Determine the [X, Y] coordinate at the center of the cell enclosing the given text.  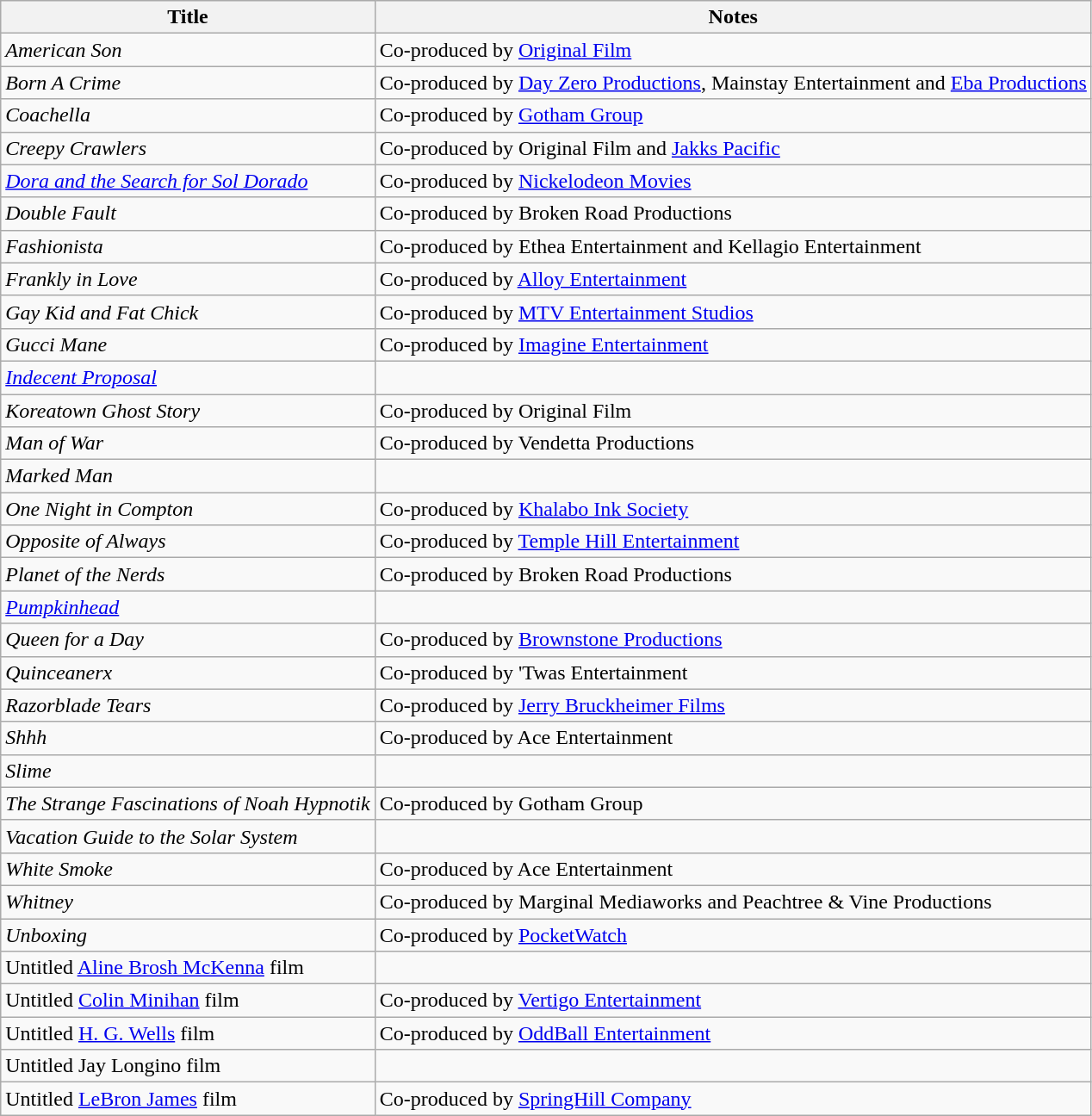
Notes [733, 17]
Co-produced by Marginal Mediaworks and Peachtree & Vine Productions [733, 902]
Co-produced by SpringHill Company [733, 1099]
Koreatown Ghost Story [188, 411]
Dora and the Search for Sol Dorado [188, 181]
Marked Man [188, 476]
Creepy Crawlers [188, 148]
The Strange Fascinations of Noah Hypnotik [188, 803]
Untitled Colin Minihan film [188, 1001]
American Son [188, 50]
Co-produced by PocketWatch [733, 934]
Co-produced by Day Zero Productions, Mainstay Entertainment and Eba Productions [733, 83]
Born A Crime [188, 83]
Co-produced by MTV Entertainment Studios [733, 312]
Man of War [188, 443]
Title [188, 17]
Vacation Guide to the Solar System [188, 836]
Co-produced by Ethea Entertainment and Kellagio Entertainment [733, 246]
One Night in Compton [188, 509]
Shhh [188, 738]
Co-produced by Khalabo Ink Society [733, 509]
White Smoke [188, 869]
Co-produced by Vendetta Productions [733, 443]
Untitled H. G. Wells film [188, 1033]
Pumpkinhead [188, 607]
Quinceanerx [188, 673]
Opposite of Always [188, 542]
Planet of the Nerds [188, 574]
Gay Kid and Fat Chick [188, 312]
Co-produced by Jerry Bruckheimer Films [733, 705]
Co-produced by 'Twas Entertainment [733, 673]
Untitled Jay Longino film [188, 1066]
Untitled LeBron James film [188, 1099]
Co-produced by Temple Hill Entertainment [733, 542]
Untitled Aline Brosh McKenna film [188, 968]
Slime [188, 771]
Gucci Mane [188, 344]
Double Fault [188, 214]
Unboxing [188, 934]
Coachella [188, 115]
Co-produced by Imagine Entertainment [733, 344]
Razorblade Tears [188, 705]
Co-produced by Nickelodeon Movies [733, 181]
Co-produced by Brownstone Productions [733, 640]
Co-produced by Original Film and Jakks Pacific [733, 148]
Co-produced by OddBall Entertainment [733, 1033]
Co-produced by Alloy Entertainment [733, 279]
Frankly in Love [188, 279]
Indecent Proposal [188, 377]
Co-produced by Vertigo Entertainment [733, 1001]
Fashionista [188, 246]
Whitney [188, 902]
Queen for a Day [188, 640]
